Search for the cell housing the specified text and yield its [x, y] center coordinate. 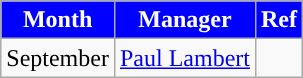
Paul Lambert [184, 58]
Ref [278, 20]
Manager [184, 20]
Month [58, 20]
September [58, 58]
